Scan for the cell matching the given text and deliver its (x, y) coordinate at center. 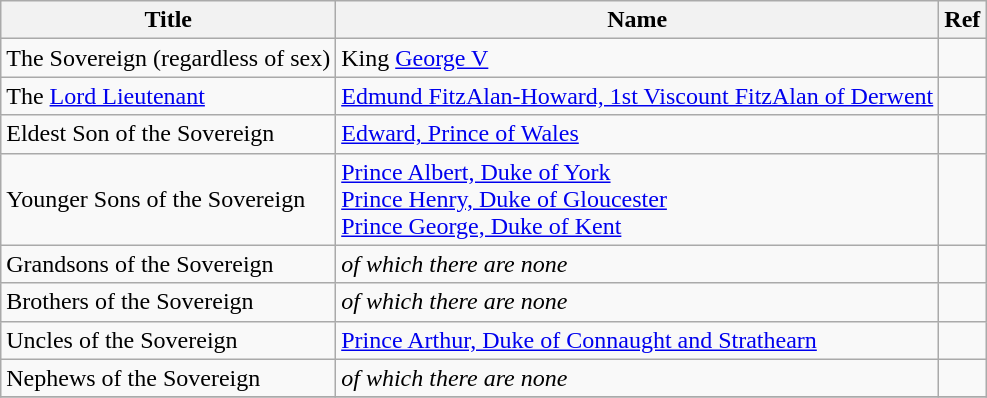
The Lord Lieutenant (168, 96)
Brothers of the Sovereign (168, 302)
King George V (638, 58)
Younger Sons of the Sovereign (168, 199)
Prince Arthur, Duke of Connaught and Strathearn (638, 340)
Eldest Son of the Sovereign (168, 134)
The Sovereign (regardless of sex) (168, 58)
Uncles of the Sovereign (168, 340)
Nephews of the Sovereign (168, 378)
Title (168, 20)
Edmund FitzAlan-Howard, 1st Viscount FitzAlan of Derwent (638, 96)
Ref (962, 20)
Edward, Prince of Wales (638, 134)
Grandsons of the Sovereign (168, 264)
Prince Albert, Duke of YorkPrince Henry, Duke of GloucesterPrince George, Duke of Kent (638, 199)
Name (638, 20)
